Search for the cell housing the specified text and yield its (x, y) center coordinate. 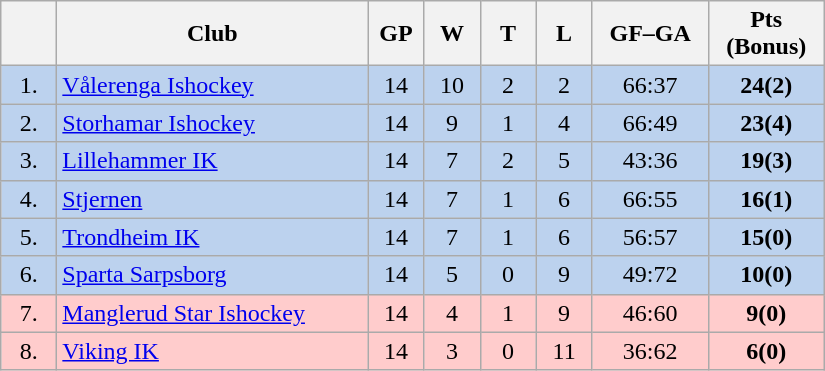
GP (396, 34)
66:37 (650, 85)
6. (29, 275)
Manglerud Star Ishockey (212, 313)
3 (452, 351)
46:60 (650, 313)
Pts (Bonus) (766, 34)
2. (29, 123)
W (452, 34)
49:72 (650, 275)
66:55 (650, 199)
43:36 (650, 161)
36:62 (650, 351)
Sparta Sarpsborg (212, 275)
6(0) (766, 351)
23(4) (766, 123)
5. (29, 237)
19(3) (766, 161)
Stjernen (212, 199)
9(0) (766, 313)
L (564, 34)
3. (29, 161)
15(0) (766, 237)
Storhamar Ishockey (212, 123)
Vålerenga Ishockey (212, 85)
1. (29, 85)
10 (452, 85)
66:49 (650, 123)
7. (29, 313)
56:57 (650, 237)
11 (564, 351)
Club (212, 34)
10(0) (766, 275)
T (508, 34)
4. (29, 199)
Trondheim IK (212, 237)
Viking IK (212, 351)
24(2) (766, 85)
Lillehammer IK (212, 161)
8. (29, 351)
GF–GA (650, 34)
16(1) (766, 199)
